Pinpoint the cell where the given text exists, returning its [X, Y] midpoint coordinate. 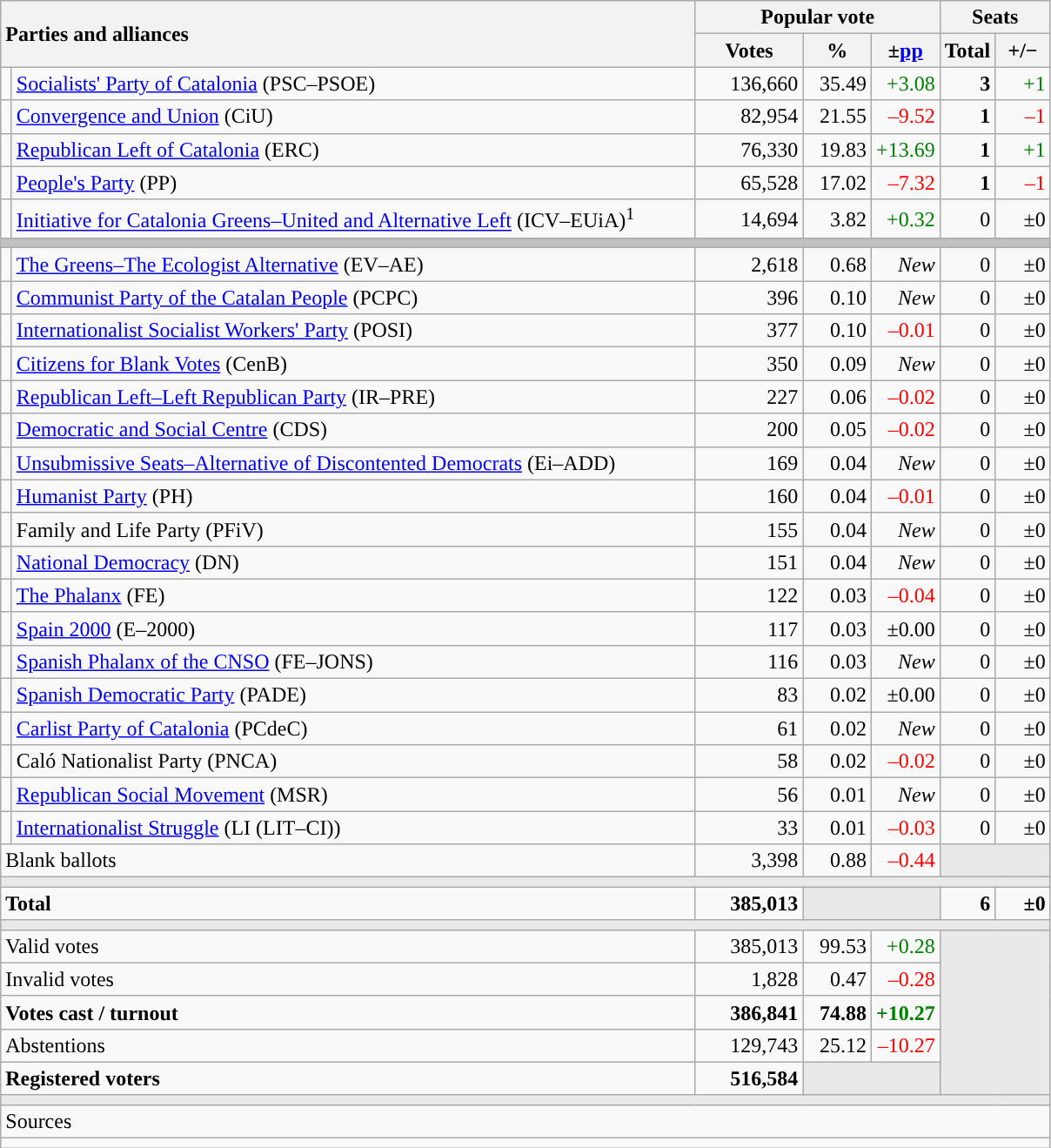
The Phalanx (FE) [353, 595]
–10.27 [905, 1045]
155 [749, 529]
+0.28 [905, 946]
Republican Left of Catalonia (ERC) [353, 150]
0.09 [837, 364]
129,743 [749, 1045]
–7.32 [905, 183]
+0.32 [905, 219]
14,694 [749, 219]
Spain 2000 (E–2000) [353, 628]
Convergence and Union (CiU) [353, 117]
Abstentions [348, 1045]
227 [749, 397]
116 [749, 661]
76,330 [749, 150]
National Democracy (DN) [353, 562]
–0.04 [905, 595]
Spanish Democratic Party (PADE) [353, 695]
–9.52 [905, 117]
122 [749, 595]
377 [749, 331]
2,618 [749, 265]
65,528 [749, 183]
Internationalist Struggle (LI (LIT–CI)) [353, 828]
3 [967, 84]
0.05 [837, 430]
21.55 [837, 117]
169 [749, 463]
Parties and alliances [348, 34]
Democratic and Social Centre (CDS) [353, 430]
±pp [905, 50]
160 [749, 496]
Popular vote [818, 17]
+/− [1023, 50]
350 [749, 364]
Blank ballots [348, 861]
117 [749, 628]
–0.44 [905, 861]
Votes [749, 50]
6 [967, 903]
Sources [525, 1121]
Spanish Phalanx of the CNSO (FE–JONS) [353, 661]
396 [749, 298]
0.06 [837, 397]
–0.03 [905, 828]
74.88 [837, 1012]
19.83 [837, 150]
Seats [995, 17]
Socialists' Party of Catalonia (PSC–PSOE) [353, 84]
+10.27 [905, 1012]
1,828 [749, 979]
25.12 [837, 1045]
0.88 [837, 861]
Internationalist Socialist Workers' Party (POSI) [353, 331]
+3.08 [905, 84]
3.82 [837, 219]
516,584 [749, 1078]
Unsubmissive Seats–Alternative of Discontented Democrats (Ei–ADD) [353, 463]
56 [749, 795]
0.68 [837, 265]
82,954 [749, 117]
Invalid votes [348, 979]
3,398 [749, 861]
17.02 [837, 183]
Republican Social Movement (MSR) [353, 795]
151 [749, 562]
83 [749, 695]
–0.28 [905, 979]
Caló Nationalist Party (PNCA) [353, 762]
58 [749, 762]
Valid votes [348, 946]
The Greens–The Ecologist Alternative (EV–AE) [353, 265]
Votes cast / turnout [348, 1012]
35.49 [837, 84]
Humanist Party (PH) [353, 496]
33 [749, 828]
Citizens for Blank Votes (CenB) [353, 364]
386,841 [749, 1012]
99.53 [837, 946]
Carlist Party of Catalonia (PCdeC) [353, 728]
61 [749, 728]
136,660 [749, 84]
200 [749, 430]
People's Party (PP) [353, 183]
+13.69 [905, 150]
% [837, 50]
Republican Left–Left Republican Party (IR–PRE) [353, 397]
Initiative for Catalonia Greens–United and Alternative Left (ICV–EUiA)1 [353, 219]
Family and Life Party (PFiV) [353, 529]
Registered voters [348, 1078]
0.47 [837, 979]
Communist Party of the Catalan People (PCPC) [353, 298]
